Scan for the cell matching the given text and deliver its [x, y] coordinate at center. 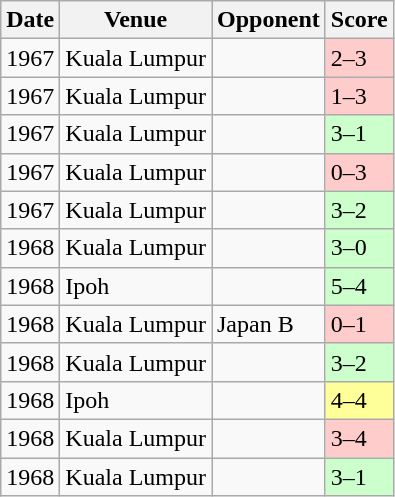
Opponent [269, 20]
0–1 [359, 324]
2–3 [359, 58]
3–4 [359, 438]
5–4 [359, 286]
1–3 [359, 96]
0–3 [359, 172]
Score [359, 20]
3–0 [359, 248]
Date [30, 20]
Venue [136, 20]
4–4 [359, 400]
Japan B [269, 324]
